Extract the [X, Y] coordinate from the center of the cell holding the provided text.  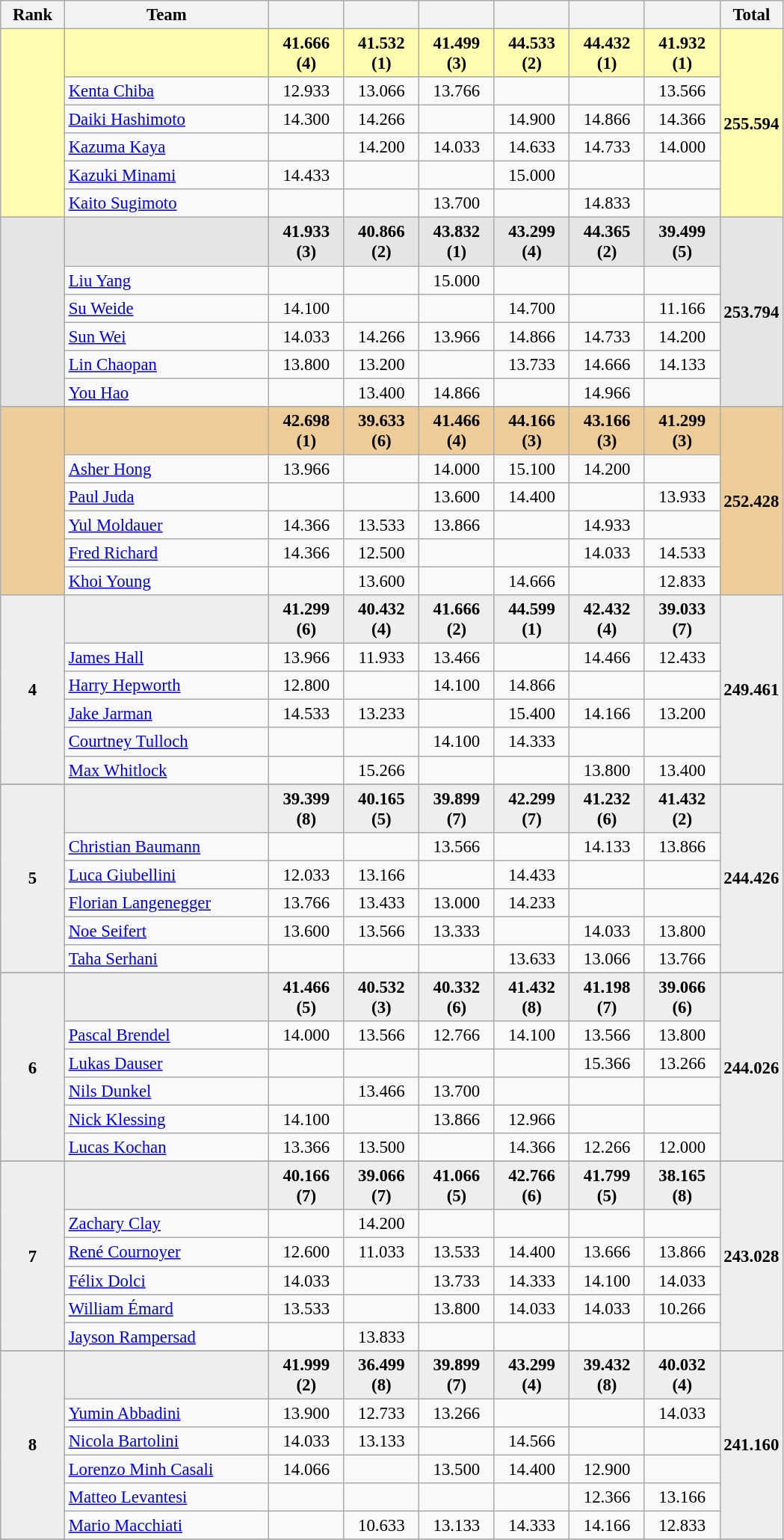
Lucas Kochan [166, 1148]
40.866 (2) [381, 242]
41.933 (3) [306, 242]
42.432 (4) [607, 619]
40.532 (3) [381, 997]
43.832 (1) [457, 242]
39.066 (7) [381, 1186]
41.198 (7) [607, 997]
41.232 (6) [607, 809]
Yumin Abbadini [166, 1413]
13.933 [682, 497]
38.165 (8) [682, 1186]
11.166 [682, 308]
Kenta Chiba [166, 91]
39.432 (8) [607, 1374]
Liu Yang [166, 280]
Kazuma Kaya [166, 147]
13.233 [381, 714]
41.666 (2) [457, 619]
14.066 [306, 1469]
41.532 (1) [381, 54]
12.900 [607, 1469]
4 [33, 689]
Team [166, 15]
41.799 (5) [607, 1186]
Su Weide [166, 308]
Jayson Rampersad [166, 1337]
40.032 (4) [682, 1374]
43.166 (3) [607, 431]
41.432 (2) [682, 809]
René Cournoyer [166, 1252]
14.633 [532, 147]
40.165 (5) [381, 809]
13.433 [381, 903]
Noe Seifert [166, 931]
Total [752, 15]
41.499 (3) [457, 54]
Asher Hong [166, 469]
39.499 (5) [682, 242]
15.100 [532, 469]
Lorenzo Minh Casali [166, 1469]
42.698 (1) [306, 431]
10.633 [381, 1525]
39.066 (6) [682, 997]
Sun Wei [166, 336]
12.500 [381, 553]
13.366 [306, 1148]
41.999 (2) [306, 1374]
41.066 (5) [457, 1186]
13.666 [607, 1252]
12.433 [682, 658]
Max Whitlock [166, 770]
14.300 [306, 120]
40.166 (7) [306, 1186]
44.432 (1) [607, 54]
15.266 [381, 770]
255.594 [752, 124]
Félix Dolci [166, 1281]
12.266 [607, 1148]
40.432 (4) [381, 619]
Kazuki Minami [166, 176]
6 [33, 1068]
42.299 (7) [532, 809]
Florian Langenegger [166, 903]
Christian Baumann [166, 846]
36.499 (8) [381, 1374]
Jake Jarman [166, 714]
12.933 [306, 91]
14.466 [607, 658]
13.833 [381, 1337]
15.400 [532, 714]
41.466 (4) [457, 431]
Pascal Brendel [166, 1035]
13.900 [306, 1413]
12.800 [306, 686]
244.026 [752, 1068]
Kaito Sugimoto [166, 204]
14.933 [607, 525]
44.533 (2) [532, 54]
5 [33, 879]
Taha Serhani [166, 959]
Harry Hepworth [166, 686]
12.000 [682, 1148]
44.166 (3) [532, 431]
James Hall [166, 658]
10.266 [682, 1308]
12.733 [381, 1413]
You Hao [166, 392]
44.365 (2) [607, 242]
Zachary Clay [166, 1224]
Fred Richard [166, 553]
8 [33, 1444]
12.033 [306, 875]
14.700 [532, 308]
Daiki Hashimoto [166, 120]
252.428 [752, 501]
14.833 [607, 204]
244.426 [752, 879]
39.033 (7) [682, 619]
7 [33, 1256]
Nils Dunkel [166, 1091]
15.366 [607, 1064]
41.666 (4) [306, 54]
14.900 [532, 120]
12.766 [457, 1035]
Khoi Young [166, 582]
Lukas Dauser [166, 1064]
241.160 [752, 1444]
Matteo Levantesi [166, 1497]
Yul Moldauer [166, 525]
41.299 (3) [682, 431]
Lin Chaopan [166, 364]
14.966 [607, 392]
12.366 [607, 1497]
40.332 (6) [457, 997]
44.599 (1) [532, 619]
13.333 [457, 931]
243.028 [752, 1256]
13.633 [532, 959]
41.466 (5) [306, 997]
41.299 (6) [306, 619]
253.794 [752, 312]
Luca Giubellini [166, 875]
William Émard [166, 1308]
Nick Klessing [166, 1120]
11.933 [381, 658]
Mario Macchiati [166, 1525]
Courtney Tulloch [166, 742]
14.233 [532, 903]
11.033 [381, 1252]
42.766 (6) [532, 1186]
13.000 [457, 903]
249.461 [752, 689]
39.399 (8) [306, 809]
14.566 [532, 1441]
41.932 (1) [682, 54]
Paul Juda [166, 497]
12.966 [532, 1120]
12.600 [306, 1252]
39.633 (6) [381, 431]
Nicola Bartolini [166, 1441]
Rank [33, 15]
41.432 (8) [532, 997]
